Extract the [x, y] coordinate from the center of the cell holding the provided text.  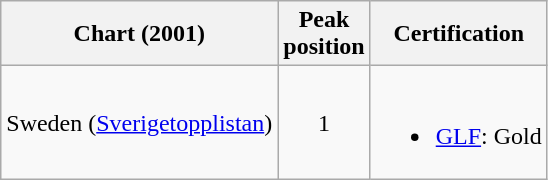
Certification [458, 34]
Peakposition [324, 34]
Sweden (Sverigetopplistan) [140, 122]
GLF: Gold [458, 122]
1 [324, 122]
Chart (2001) [140, 34]
